Return [X, Y] of the center of cell containing provided text 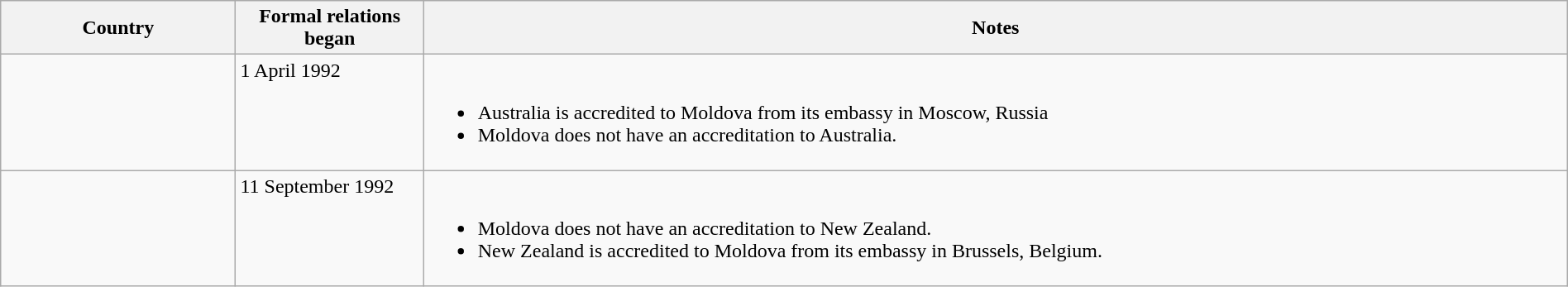
Country [118, 28]
1 April 1992 [329, 112]
Notes [996, 28]
11 September 1992 [329, 228]
Formal relations began [329, 28]
Australia is accredited to Moldova from its embassy in Moscow, RussiaMoldova does not have an accreditation to Australia. [996, 112]
Moldova does not have an accreditation to New Zealand.New Zealand is accredited to Moldova from its embassy in Brussels, Belgium. [996, 228]
